Pinpoint the cell where the given text exists, returning its (X, Y) midpoint coordinate. 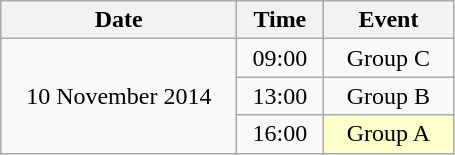
16:00 (280, 134)
09:00 (280, 58)
Date (119, 20)
Group B (388, 96)
10 November 2014 (119, 96)
Group C (388, 58)
Group A (388, 134)
Event (388, 20)
Time (280, 20)
13:00 (280, 96)
